Pinpoint the cell where the given text exists, returning its (X, Y) midpoint coordinate. 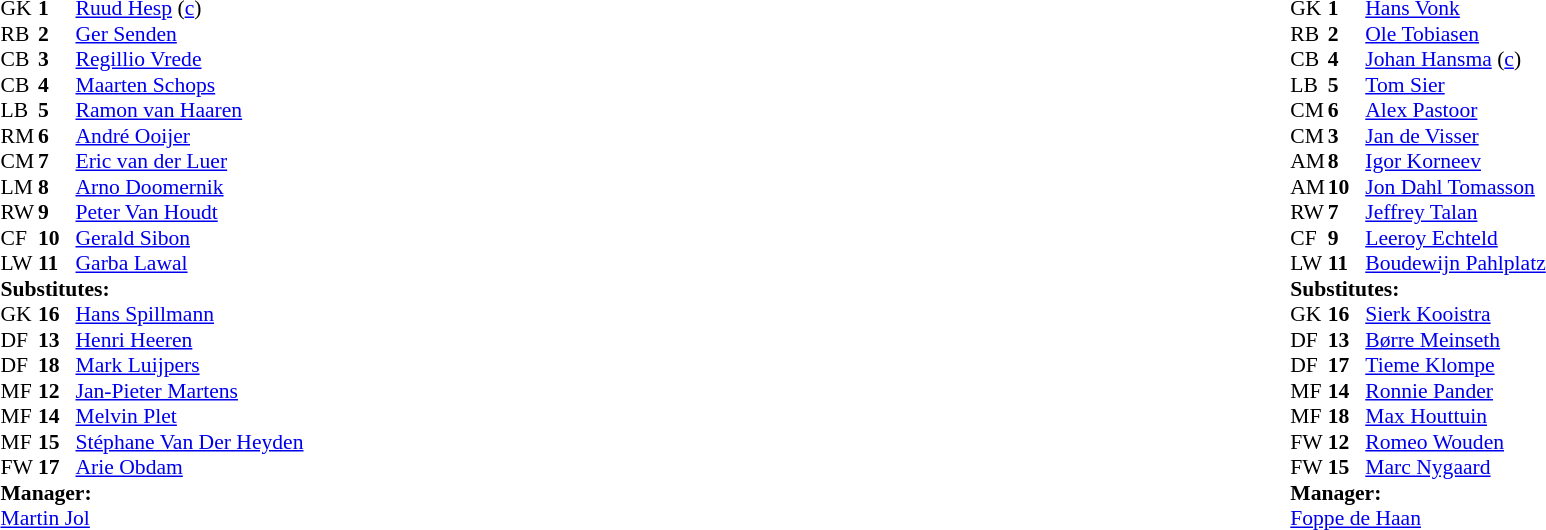
Ramon van Haaren (190, 111)
Maarten Schops (190, 85)
LM (19, 187)
Jan-Pieter Martens (190, 391)
Gerald Sibon (190, 238)
Mark Luijpers (190, 365)
Ger Senden (190, 34)
Garba Lawal (190, 263)
Jeffrey Talan (1455, 213)
Max Houttuin (1455, 417)
Stéphane Van Der Heyden (190, 442)
Romeo Wouden (1455, 442)
Regillio Vrede (190, 59)
Jon Dahl Tomasson (1455, 187)
Leeroy Echteld (1455, 238)
Peter Van Houdt (190, 213)
Marc Nygaard (1455, 467)
RM (19, 136)
Jan de Visser (1455, 136)
Tieme Klompe (1455, 365)
Henri Heeren (190, 340)
Ronnie Pander (1455, 391)
Arie Obdam (190, 467)
Johan Hansma (c) (1455, 59)
Igor Korneev (1455, 161)
Boudewijn Pahlplatz (1455, 263)
Melvin Plet (190, 417)
André Ooijer (190, 136)
Sierk Kooistra (1455, 315)
Eric van der Luer (190, 161)
Alex Pastoor (1455, 111)
Ole Tobiasen (1455, 34)
Tom Sier (1455, 85)
Hans Spillmann (190, 315)
Børre Meinseth (1455, 340)
Arno Doomernik (190, 187)
